Scan for the cell matching the given text and deliver its [X, Y] coordinate at center. 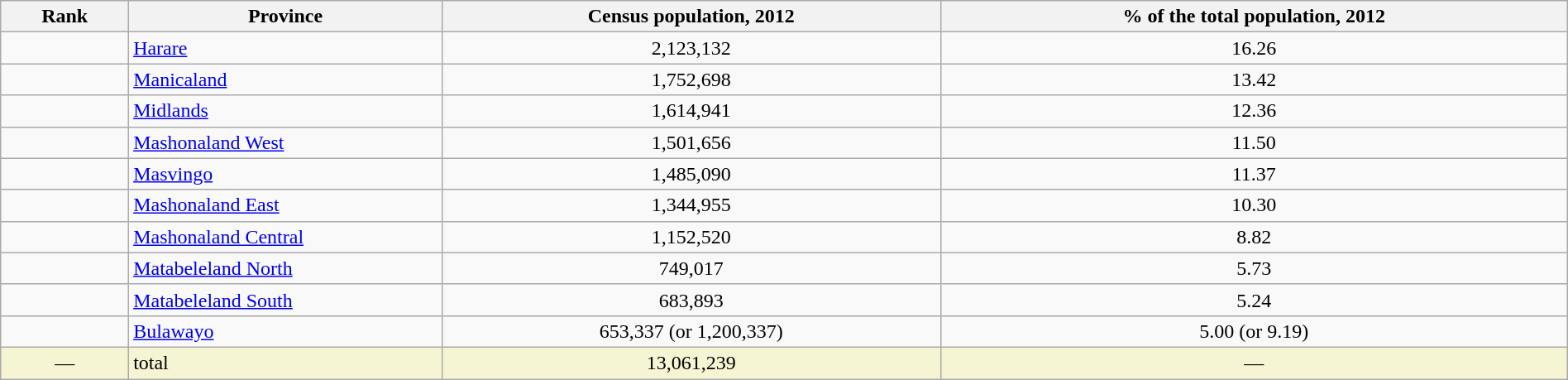
1,752,698 [691, 79]
5.24 [1254, 300]
Matabeleland North [286, 268]
Manicaland [286, 79]
1,501,656 [691, 142]
16.26 [1254, 48]
11.37 [1254, 174]
683,893 [691, 300]
12.36 [1254, 111]
Rank [65, 17]
Midlands [286, 111]
10.30 [1254, 205]
2,123,132 [691, 48]
1,152,520 [691, 237]
11.50 [1254, 142]
% of the total population, 2012 [1254, 17]
653,337 (or 1,200,337) [691, 331]
Harare [286, 48]
Mashonaland East [286, 205]
Mashonaland Central [286, 237]
total [286, 363]
13.42 [1254, 79]
1,485,090 [691, 174]
1,614,941 [691, 111]
Mashonaland West [286, 142]
5.73 [1254, 268]
Province [286, 17]
Bulawayo [286, 331]
5.00 (or 9.19) [1254, 331]
8.82 [1254, 237]
749,017 [691, 268]
13,061,239 [691, 363]
Census population, 2012 [691, 17]
Masvingo [286, 174]
1,344,955 [691, 205]
Matabeleland South [286, 300]
